Detect which cell encompasses the target text, then output its [x, y] center coordinate. 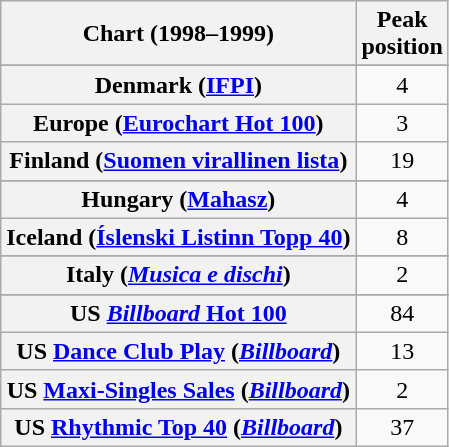
19 [402, 161]
8 [402, 237]
US Rhythmic Top 40 (Billboard) [178, 427]
US Dance Club Play (Billboard) [178, 351]
37 [402, 427]
13 [402, 351]
Iceland (Íslenski Listinn Topp 40) [178, 237]
Hungary (Mahasz) [178, 199]
Europe (Eurochart Hot 100) [178, 123]
Denmark (IFPI) [178, 85]
US Billboard Hot 100 [178, 313]
Chart (1998–1999) [178, 34]
Finland (Suomen virallinen lista) [178, 161]
Peakposition [402, 34]
US Maxi-Singles Sales (Billboard) [178, 389]
3 [402, 123]
84 [402, 313]
Italy (Musica e dischi) [178, 275]
